Return the [x, y] coordinate for the center point of the cell that contains the specified text.  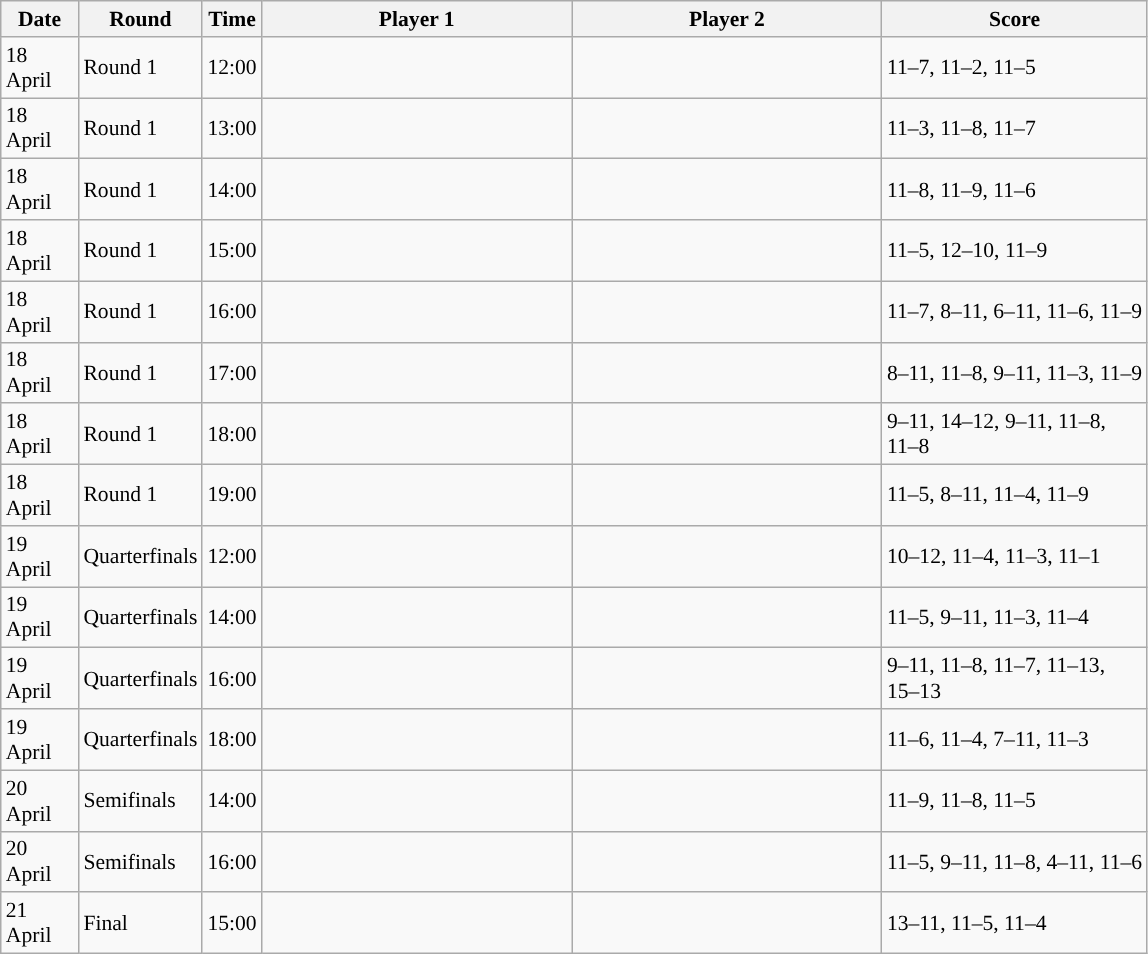
11–5, 9–11, 11–8, 4–11, 11–6 [1014, 862]
9–11, 14–12, 9–11, 11–8, 11–8 [1014, 434]
11–6, 11–4, 7–11, 11–3 [1014, 740]
13:00 [232, 128]
11–5, 9–11, 11–3, 11–4 [1014, 618]
10–12, 11–4, 11–3, 11–1 [1014, 556]
Score [1014, 19]
11–9, 11–8, 11–5 [1014, 800]
Round [140, 19]
Final [140, 924]
11–7, 8–11, 6–11, 11–6, 11–9 [1014, 312]
8–11, 11–8, 9–11, 11–3, 11–9 [1014, 372]
11–7, 11–2, 11–5 [1014, 68]
Time [232, 19]
11–5, 12–10, 11–9 [1014, 250]
11–8, 11–9, 11–6 [1014, 190]
Date [40, 19]
17:00 [232, 372]
11–3, 11–8, 11–7 [1014, 128]
19:00 [232, 496]
9–11, 11–8, 11–7, 11–13, 15–13 [1014, 678]
Player 1 [417, 19]
13–11, 11–5, 11–4 [1014, 924]
Player 2 [727, 19]
11–5, 8–11, 11–4, 11–9 [1014, 496]
21 April [40, 924]
